Return [X, Y] of the center of cell containing provided text 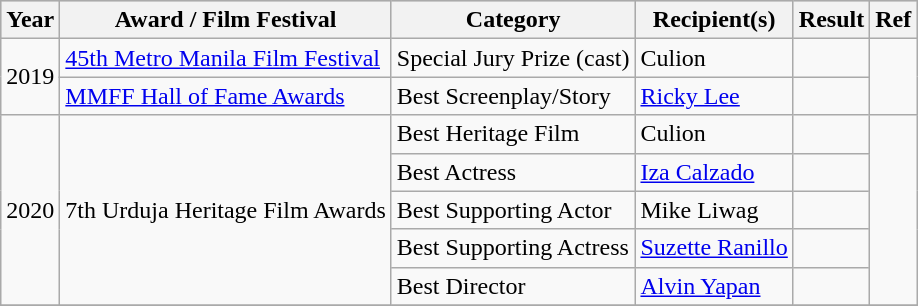
MMFF Hall of Fame Awards [226, 96]
Best Screenplay/Story [513, 96]
Best Director [513, 286]
Best Supporting Actor [513, 210]
7th Urduja Heritage Film Awards [226, 210]
Result [831, 20]
Alvin Yapan [714, 286]
Recipient(s) [714, 20]
Award / Film Festival [226, 20]
Ref [894, 20]
Best Heritage Film [513, 134]
Ricky Lee [714, 96]
Iza Calzado [714, 172]
Suzette Ranillo [714, 248]
Year [30, 20]
Category [513, 20]
Mike Liwag [714, 210]
Best Actress [513, 172]
Special Jury Prize (cast) [513, 58]
2020 [30, 210]
45th Metro Manila Film Festival [226, 58]
Best Supporting Actress [513, 248]
2019 [30, 77]
